Output the (x, y) coordinate of the center of the cell containing the given text.  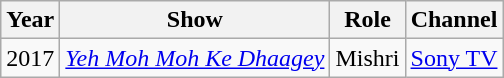
Sony TV (454, 58)
Yeh Moh Moh Ke Dhaagey (195, 58)
Mishri (368, 58)
2017 (30, 58)
Year (30, 20)
Role (368, 20)
Show (195, 20)
Channel (454, 20)
